Extract the (X, Y) coordinate from the center of the cell holding the provided text.  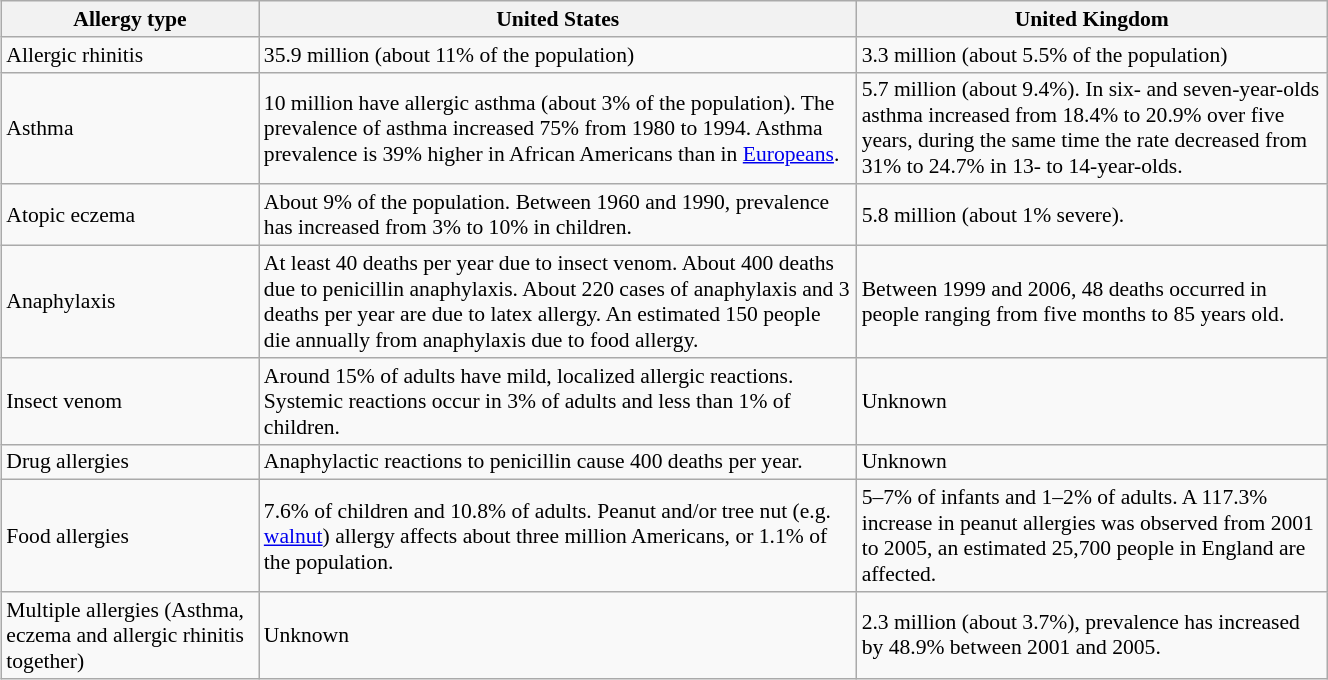
Anaphylactic reactions to penicillin cause 400 deaths per year. (558, 462)
United Kingdom (1092, 19)
Anaphylaxis (130, 302)
5.8 million (about 1% severe). (1092, 216)
2.3 million (about 3.7%), prevalence has increased by 48.9% between 2001 and 2005. (1092, 636)
35.9 million (about 11% of the population) (558, 55)
Atopic eczema (130, 216)
Between 1999 and 2006, 48 deaths occurred in people ranging from five months to 85 years old. (1092, 302)
United States (558, 19)
3.3 million (about 5.5% of the population) (1092, 55)
Insect venom (130, 402)
Asthma (130, 128)
Allergic rhinitis (130, 55)
Food allergies (130, 536)
Multiple allergies (Asthma, eczema and allergic rhinitis together) (130, 636)
7.6% of children and 10.8% of adults. Peanut and/or tree nut (e.g. walnut) allergy affects about three million Americans, or 1.1% of the population. (558, 536)
About 9% of the population. Between 1960 and 1990, prevalence has increased from 3% to 10% in children. (558, 216)
Allergy type (130, 19)
Drug allergies (130, 462)
Around 15% of adults have mild, localized allergic reactions. Systemic reactions occur in 3% of adults and less than 1% of children. (558, 402)
